Identify which cell holds the provided text, then report its [X, Y] central coordinate. 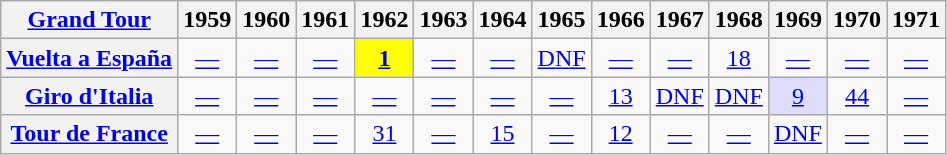
13 [620, 96]
1965 [562, 20]
12 [620, 134]
44 [856, 96]
1959 [208, 20]
1962 [384, 20]
Giro d'Italia [90, 96]
1968 [738, 20]
18 [738, 58]
1 [384, 58]
1960 [266, 20]
1971 [916, 20]
15 [502, 134]
1963 [444, 20]
Grand Tour [90, 20]
1967 [680, 20]
Vuelta a España [90, 58]
9 [798, 96]
1966 [620, 20]
1961 [326, 20]
31 [384, 134]
1964 [502, 20]
1970 [856, 20]
Tour de France [90, 134]
1969 [798, 20]
